Locate the cell with the specified text and output its (x, y) center coordinate. 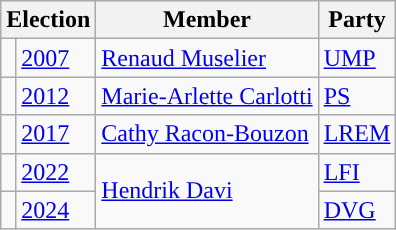
DVG (357, 210)
Election (48, 20)
UMP (357, 58)
PS (357, 96)
Renaud Muselier (207, 58)
Cathy Racon-Bouzon (207, 134)
2022 (56, 172)
2024 (56, 210)
LREM (357, 134)
2012 (56, 96)
2007 (56, 58)
Hendrik Davi (207, 191)
Party (357, 20)
Marie-Arlette Carlotti (207, 96)
2017 (56, 134)
Member (207, 20)
LFI (357, 172)
